Return the (X, Y) coordinate for the center point of the cell that contains the specified text.  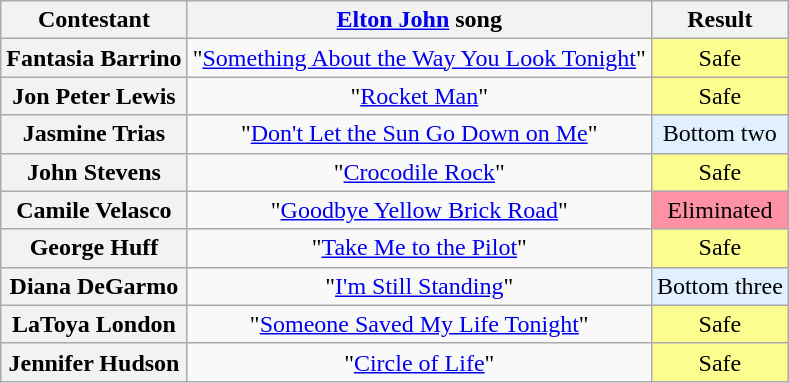
Fantasia Barrino (94, 58)
Jennifer Hudson (94, 362)
"Rocket Man" (419, 96)
"Crocodile Rock" (419, 172)
Contestant (94, 20)
Result (720, 20)
"I'm Still Standing" (419, 286)
Diana DeGarmo (94, 286)
Elton John song (419, 20)
Bottom two (720, 134)
"Take Me to the Pilot" (419, 248)
"Someone Saved My Life Tonight" (419, 324)
Eliminated (720, 210)
LaToya London (94, 324)
Jon Peter Lewis (94, 96)
"Circle of Life" (419, 362)
"Don't Let the Sun Go Down on Me" (419, 134)
George Huff (94, 248)
"Something About the Way You Look Tonight" (419, 58)
John Stevens (94, 172)
Bottom three (720, 286)
Jasmine Trias (94, 134)
"Goodbye Yellow Brick Road" (419, 210)
Camile Velasco (94, 210)
